Return (X, Y) of the center of cell containing provided text 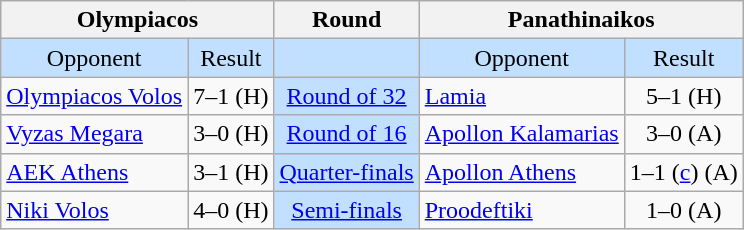
Round (346, 20)
4–0 (H) (231, 210)
Semi-finals (346, 210)
Round of 32 (346, 96)
Olympiacos (138, 20)
7–1 (H) (231, 96)
1–0 (A) (684, 210)
1–1 (c) (A) (684, 172)
3–1 (H) (231, 172)
Panathinaikos (581, 20)
AEK Athens (94, 172)
Apollon Kalamarias (522, 134)
Niki Volos (94, 210)
3–0 (H) (231, 134)
Proodeftiki (522, 210)
Lamia (522, 96)
Olympiacos Volos (94, 96)
Apollon Athens (522, 172)
5–1 (H) (684, 96)
Round of 16 (346, 134)
3–0 (A) (684, 134)
Vyzas Megara (94, 134)
Quarter-finals (346, 172)
